Provide the (X, Y) coordinate of the cell's center where the given text is located.  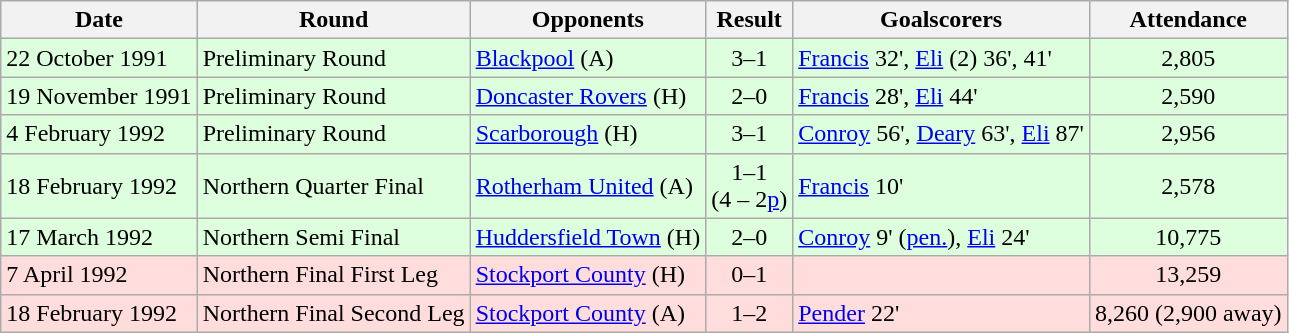
Northern Semi Final (334, 237)
2,590 (1188, 96)
Francis 10' (942, 186)
0–1 (750, 275)
2,578 (1188, 186)
13,259 (1188, 275)
2,956 (1188, 134)
Francis 32', Eli (2) 36', 41' (942, 58)
8,260 (2,900 away) (1188, 313)
Northern Final Second Leg (334, 313)
Pender 22' (942, 313)
10,775 (1188, 237)
Rotherham United (A) (588, 186)
Francis 28', Eli 44' (942, 96)
Northern Final First Leg (334, 275)
Date (99, 20)
17 March 1992 (99, 237)
1–2 (750, 313)
Round (334, 20)
1–1 (4 – 2p) (750, 186)
Stockport County (A) (588, 313)
Result (750, 20)
Blackpool (A) (588, 58)
Attendance (1188, 20)
Conroy 56', Deary 63', Eli 87' (942, 134)
Northern Quarter Final (334, 186)
Conroy 9' (pen.), Eli 24' (942, 237)
22 October 1991 (99, 58)
Scarborough (H) (588, 134)
2,805 (1188, 58)
Opponents (588, 20)
Goalscorers (942, 20)
4 February 1992 (99, 134)
Stockport County (H) (588, 275)
7 April 1992 (99, 275)
Huddersfield Town (H) (588, 237)
19 November 1991 (99, 96)
Doncaster Rovers (H) (588, 96)
